Find where the given text appears and provide that cell's center as [x, y] coordinate. 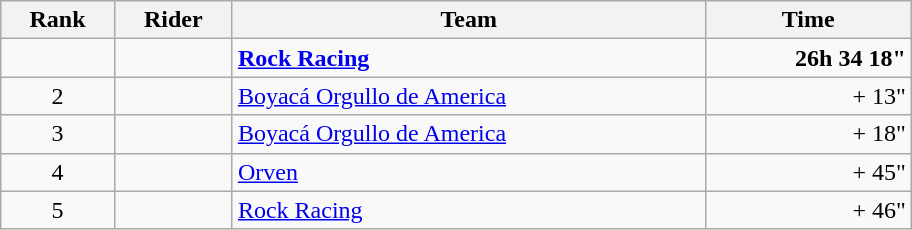
4 [58, 172]
Rank [58, 20]
3 [58, 134]
+ 45" [808, 172]
Team [468, 20]
Time [808, 20]
2 [58, 96]
+ 13" [808, 96]
Rider [173, 20]
+ 18" [808, 134]
+ 46" [808, 210]
Orven [468, 172]
5 [58, 210]
26h 34 18" [808, 58]
